Locate the cell with the specified text and output its [X, Y] center coordinate. 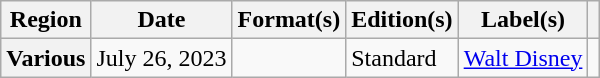
Walt Disney [523, 58]
Label(s) [523, 20]
Region [46, 20]
Format(s) [289, 20]
Various [46, 58]
Edition(s) [402, 20]
July 26, 2023 [162, 58]
Standard [402, 58]
Date [162, 20]
